Search for the cell housing the specified text and yield its (x, y) center coordinate. 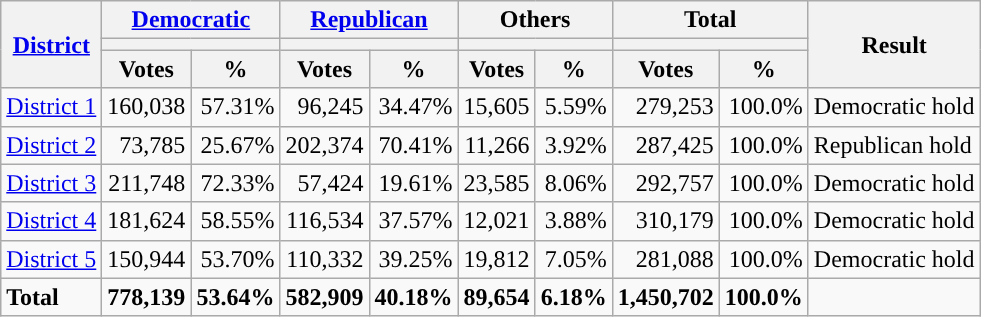
3.92% (574, 145)
281,088 (666, 259)
Republican (369, 20)
7.05% (574, 259)
Republican hold (894, 145)
39.25% (414, 259)
211,748 (146, 183)
15,605 (496, 107)
53.70% (236, 259)
District 3 (52, 183)
57,424 (324, 183)
57.31% (236, 107)
District 4 (52, 221)
11,266 (496, 145)
3.88% (574, 221)
Result (894, 44)
58.55% (236, 221)
73,785 (146, 145)
District 2 (52, 145)
23,585 (496, 183)
582,909 (324, 297)
70.41% (414, 145)
1,450,702 (666, 297)
89,654 (496, 297)
Others (535, 20)
310,179 (666, 221)
12,021 (496, 221)
96,245 (324, 107)
40.18% (414, 297)
District (52, 44)
8.06% (574, 183)
34.47% (414, 107)
Democratic (191, 20)
19.61% (414, 183)
287,425 (666, 145)
181,624 (146, 221)
72.33% (236, 183)
778,139 (146, 297)
150,944 (146, 259)
6.18% (574, 297)
279,253 (666, 107)
53.64% (236, 297)
37.57% (414, 221)
116,534 (324, 221)
District 1 (52, 107)
25.67% (236, 145)
292,757 (666, 183)
202,374 (324, 145)
110,332 (324, 259)
District 5 (52, 259)
160,038 (146, 107)
5.59% (574, 107)
19,812 (496, 259)
